Capture the cell that displays the provided text and extract its [X, Y] central coordinate. 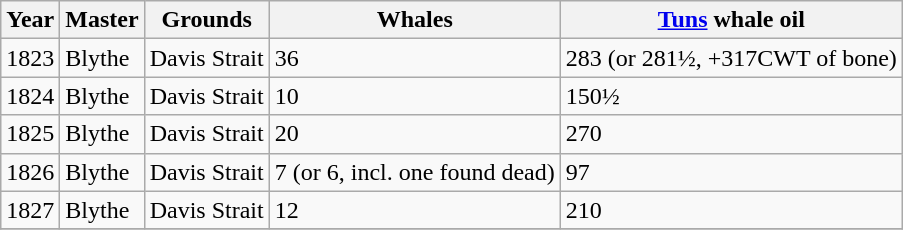
Year [30, 20]
97 [731, 172]
270 [731, 134]
Grounds [206, 20]
Whales [414, 20]
10 [414, 96]
210 [731, 210]
20 [414, 134]
1827 [30, 210]
150½ [731, 96]
1826 [30, 172]
12 [414, 210]
1825 [30, 134]
1824 [30, 96]
283 (or 281½, +317CWT of bone) [731, 58]
36 [414, 58]
1823 [30, 58]
Tuns whale oil [731, 20]
Master [102, 20]
7 (or 6, incl. one found dead) [414, 172]
